Output the [X, Y] coordinate of the center of the cell containing the given text.  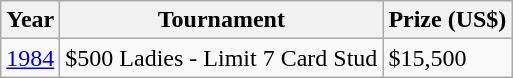
Year [30, 20]
Tournament [222, 20]
$15,500 [448, 58]
Prize (US$) [448, 20]
1984 [30, 58]
$500 Ladies - Limit 7 Card Stud [222, 58]
